Detect which cell encompasses the target text, then output its [x, y] center coordinate. 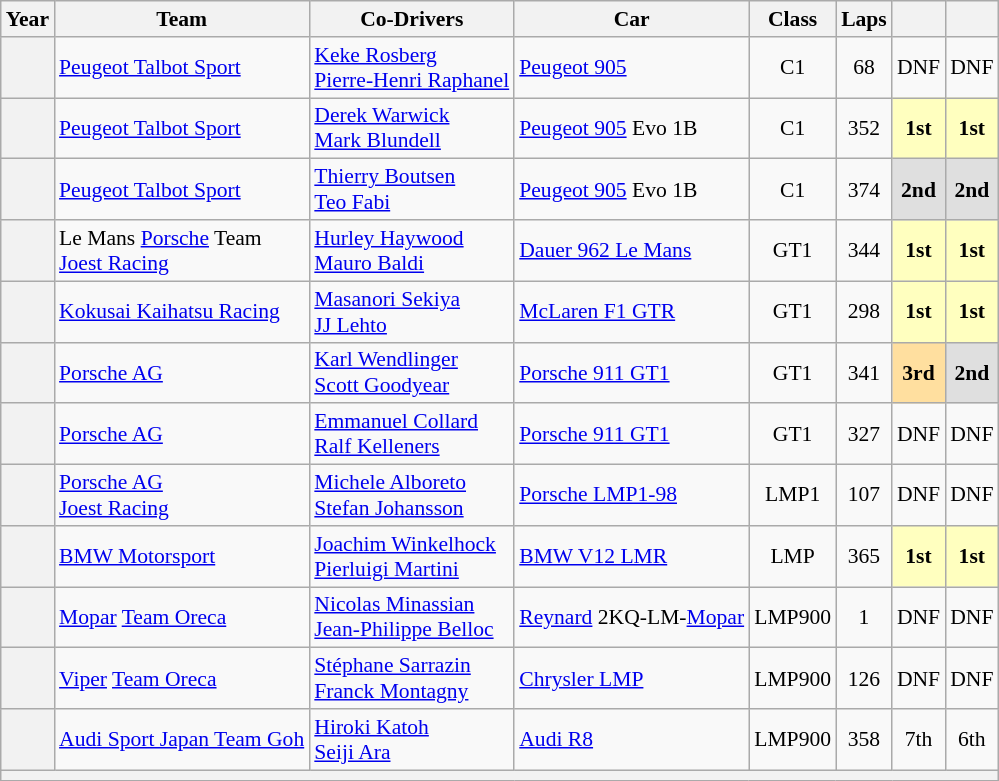
Car [632, 19]
Peugeot 905 [632, 68]
Hurley Haywood Mauro Baldi [412, 250]
BMW Motorsport [182, 556]
LMP1 [792, 496]
7th [918, 740]
327 [864, 434]
Mopar Team Oreca [182, 618]
352 [864, 128]
Viper Team Oreca [182, 678]
344 [864, 250]
Michele Alboreto Stefan Johansson [412, 496]
341 [864, 372]
374 [864, 190]
Stéphane Sarrazin Franck Montagny [412, 678]
1 [864, 618]
358 [864, 740]
Team [182, 19]
Dauer 962 Le Mans [632, 250]
Kokusai Kaihatsu Racing [182, 312]
Emmanuel Collard Ralf Kelleners [412, 434]
LMP [792, 556]
Keke Rosberg Pierre-Henri Raphanel [412, 68]
365 [864, 556]
68 [864, 68]
Reynard 2KQ-LM-Mopar [632, 618]
Le Mans Porsche Team Joest Racing [182, 250]
McLaren F1 GTR [632, 312]
Year [28, 19]
Laps [864, 19]
3rd [918, 372]
Class [792, 19]
6th [972, 740]
126 [864, 678]
Co-Drivers [412, 19]
Masanori Sekiya JJ Lehto [412, 312]
BMW V12 LMR [632, 556]
Karl Wendlinger Scott Goodyear [412, 372]
Porsche AG Joest Racing [182, 496]
Nicolas Minassian Jean-Philippe Belloc [412, 618]
298 [864, 312]
Chrysler LMP [632, 678]
Audi Sport Japan Team Goh [182, 740]
Audi R8 [632, 740]
Derek Warwick Mark Blundell [412, 128]
Hiroki Katoh Seiji Ara [412, 740]
107 [864, 496]
Porsche LMP1-98 [632, 496]
Joachim Winkelhock Pierluigi Martini [412, 556]
Thierry Boutsen Teo Fabi [412, 190]
